Locate the cell with the specified text and output its [X, Y] center coordinate. 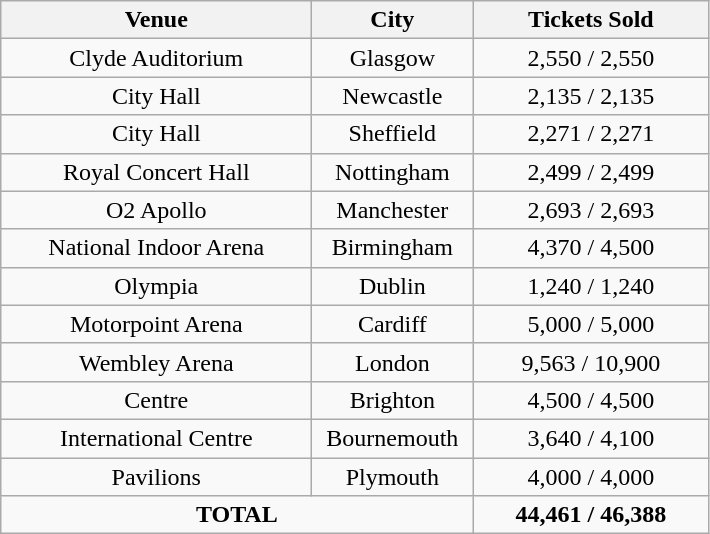
4,370 / 4,500 [591, 248]
Birmingham [392, 248]
2,135 / 2,135 [591, 96]
2,693 / 2,693 [591, 210]
4,500 / 4,500 [591, 400]
National Indoor Arena [156, 248]
Clyde Auditorium [156, 58]
Wembley Arena [156, 362]
Cardiff [392, 324]
Nottingham [392, 172]
Pavilions [156, 477]
Newcastle [392, 96]
Glasgow [392, 58]
1,240 / 1,240 [591, 286]
International Centre [156, 438]
Motorpoint Arena [156, 324]
2,271 / 2,271 [591, 134]
Brighton [392, 400]
2,499 / 2,499 [591, 172]
City [392, 20]
4,000 / 4,000 [591, 477]
3,640 / 4,100 [591, 438]
2,550 / 2,550 [591, 58]
5,000 / 5,000 [591, 324]
44,461 / 46,388 [591, 515]
Royal Concert Hall [156, 172]
Venue [156, 20]
Tickets Sold [591, 20]
Bournemouth [392, 438]
Plymouth [392, 477]
O2 Apollo [156, 210]
9,563 / 10,900 [591, 362]
Centre [156, 400]
Dublin [392, 286]
TOTAL [237, 515]
Manchester [392, 210]
Olympia [156, 286]
London [392, 362]
Sheffield [392, 134]
